For the text-containing cell, return its midpoint in (x, y) coordinate format. 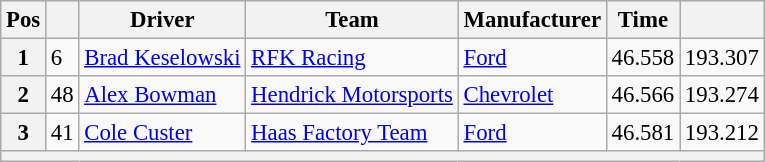
Cole Custer (162, 133)
1 (24, 58)
Hendrick Motorsports (352, 95)
Brad Keselowski (162, 58)
193.274 (722, 95)
6 (62, 58)
Haas Factory Team (352, 133)
2 (24, 95)
Team (352, 20)
193.212 (722, 133)
Chevrolet (532, 95)
41 (62, 133)
46.581 (642, 133)
Driver (162, 20)
48 (62, 95)
Alex Bowman (162, 95)
46.558 (642, 58)
RFK Racing (352, 58)
3 (24, 133)
Pos (24, 20)
46.566 (642, 95)
193.307 (722, 58)
Time (642, 20)
Manufacturer (532, 20)
